Identify which cell holds the provided text, then report its [x, y] central coordinate. 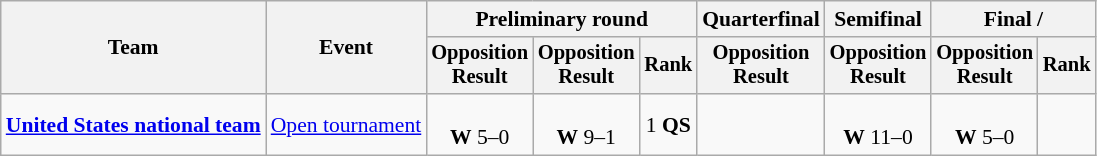
1 QS [668, 124]
Team [134, 48]
Quarterfinal [761, 19]
Final / [1013, 19]
United States national team [134, 124]
W 9–1 [586, 124]
W 11–0 [878, 124]
Semifinal [878, 19]
Open tournament [346, 124]
Event [346, 48]
Preliminary round [562, 19]
